From the cell containing the given text, extract its center point as [x, y] coordinate. 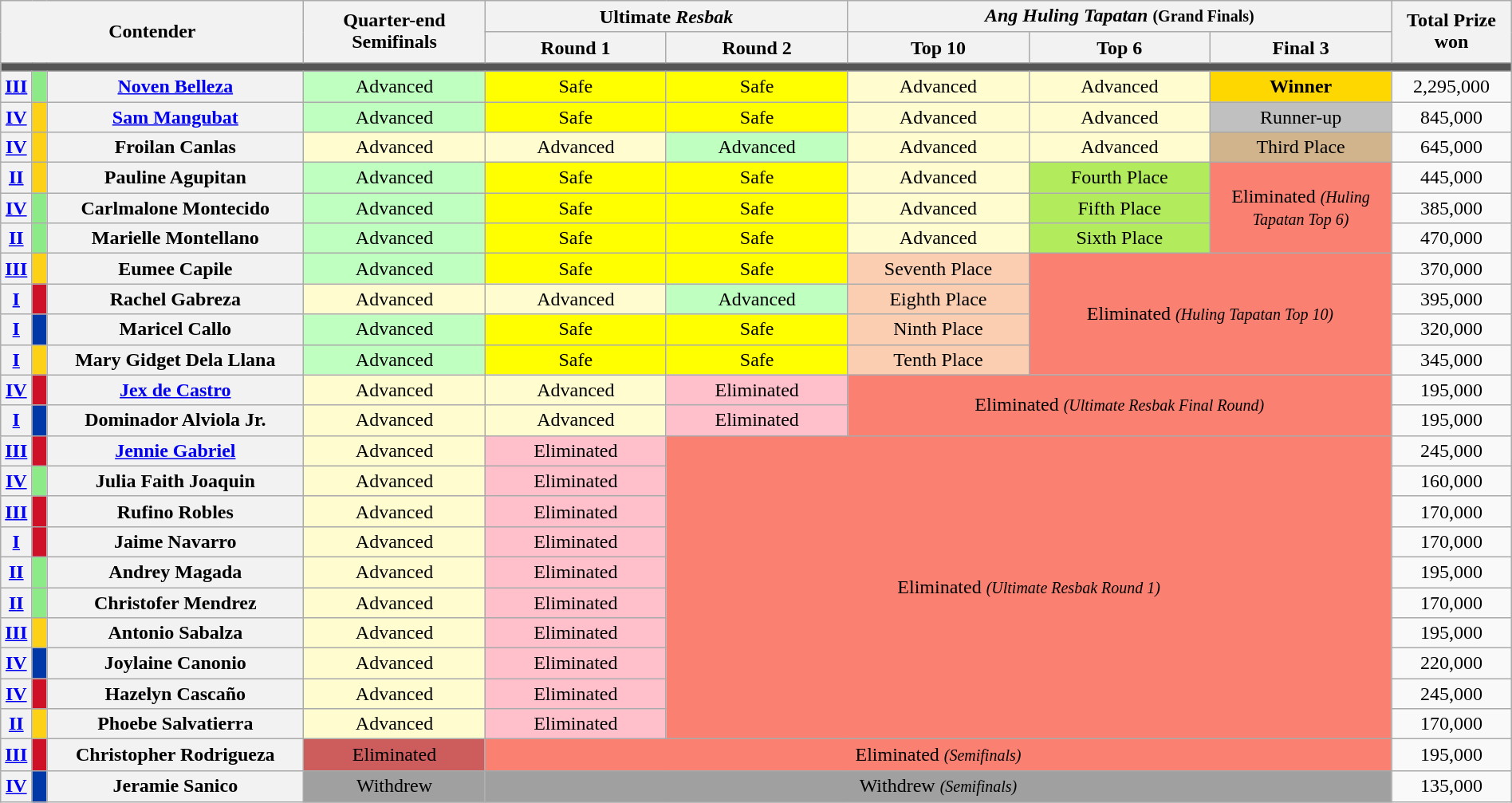
Final 3 [1300, 47]
Christofer Mendrez [175, 602]
Top 10 [938, 47]
Eighth Place [938, 299]
Ultimate Resbak [667, 17]
Eumee Capile [175, 269]
Joylaine Canonio [175, 663]
Third Place [1300, 148]
Eliminated (Ultimate Resbak Final Round) [1120, 405]
Winner [1300, 86]
Round 2 [756, 47]
470,000 [1451, 238]
Rachel Gabreza [175, 299]
Noven Belleza [175, 86]
Rufino Robles [175, 511]
Marielle Montellano [175, 238]
Maricel Callo [175, 329]
Runner-up [1300, 117]
Jennie Gabriel [175, 451]
2,295,000 [1451, 86]
Ang Huling Tapatan (Grand Finals) [1120, 17]
Tenth Place [938, 360]
Top 6 [1120, 47]
845,000 [1451, 117]
Eliminated (Ultimate Resbak Round 1) [1029, 587]
Phoebe Salvatierra [175, 724]
Dominador Alviola Jr. [175, 420]
Christopher Rodrigueza [175, 755]
Eliminated (Semifinals) [938, 755]
Jeramie Sanico [175, 786]
Froilan Canlas [175, 148]
Ninth Place [938, 329]
Eliminated (Huling Tapatan Top 6) [1300, 208]
220,000 [1451, 663]
395,000 [1451, 299]
645,000 [1451, 148]
Sixth Place [1120, 238]
Quarter-end Semifinals [394, 32]
385,000 [1451, 208]
Julia Faith Joaquin [175, 481]
Sam Mangubat [175, 117]
445,000 [1451, 178]
Fourth Place [1120, 178]
Eliminated (Huling Tapatan Top 10) [1211, 314]
Contender [152, 32]
Round 1 [576, 47]
Antonio Sabalza [175, 633]
Carlmalone Montecido [175, 208]
Jex de Castro [175, 390]
Total Prize won [1451, 32]
370,000 [1451, 269]
Pauline Agupitan [175, 178]
Jaime Navarro [175, 541]
Mary Gidget Dela Llana [175, 360]
Seventh Place [938, 269]
160,000 [1451, 481]
Fifth Place [1120, 208]
Withdrew (Semifinals) [938, 786]
Andrey Magada [175, 572]
345,000 [1451, 360]
Withdrew [394, 786]
135,000 [1451, 786]
Hazelyn Cascaño [175, 694]
320,000 [1451, 329]
